Find where the given text appears and provide that cell's center as [X, Y] coordinate. 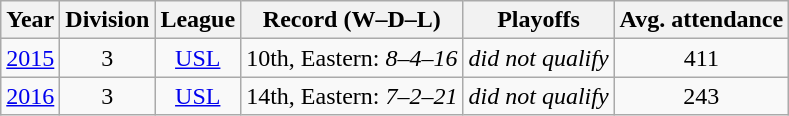
2016 [30, 96]
Record (W–D–L) [352, 20]
Avg. attendance [702, 20]
2015 [30, 58]
League [198, 20]
411 [702, 58]
Division [108, 20]
243 [702, 96]
Year [30, 20]
14th, Eastern: 7–2–21 [352, 96]
10th, Eastern: 8–4–16 [352, 58]
Playoffs [538, 20]
